Scan for the cell matching the given text and deliver its [X, Y] coordinate at center. 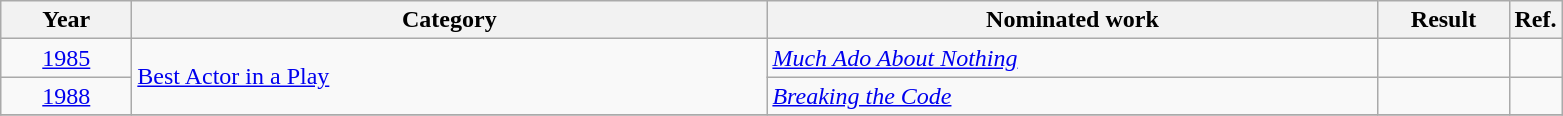
Year [66, 20]
Ref. [1536, 20]
Best Actor in a Play [450, 77]
1988 [66, 96]
Category [450, 20]
1985 [66, 58]
Much Ado About Nothing [1072, 58]
Nominated work [1072, 20]
Breaking the Code [1072, 96]
Result [1444, 20]
